Capture the cell that displays the provided text and extract its (X, Y) central coordinate. 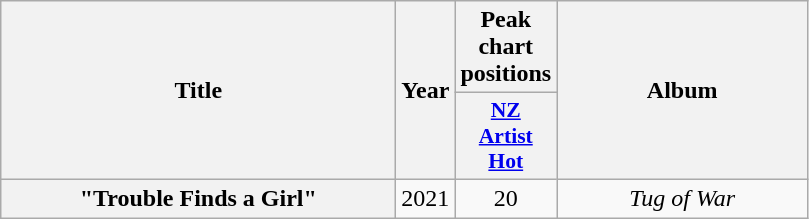
Peak chart positions (506, 47)
Album (682, 90)
2021 (426, 198)
Title (198, 90)
Year (426, 90)
"Trouble Finds a Girl" (198, 198)
20 (506, 198)
Tug of War (682, 198)
NZArtistHot (506, 136)
